For the text-containing cell, return its midpoint in (x, y) coordinate format. 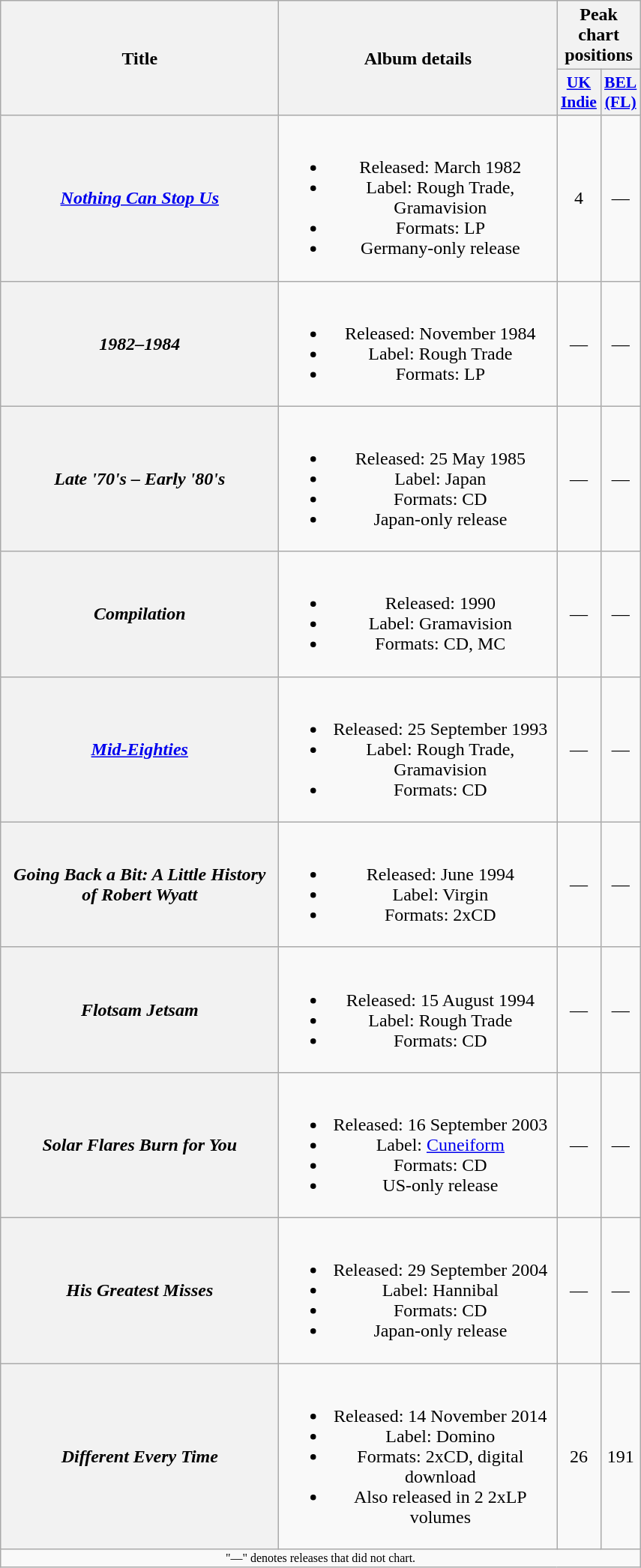
Going Back a Bit: A Little History of Robert Wyatt (139, 884)
"—" denotes releases that did not chart. (321, 1558)
Flotsam Jetsam (139, 1010)
Released: 25 September 1993Label: Rough Trade, GramavisionFormats: CD (418, 749)
Released: 25 May 1985Label: JapanFormats: CDJapan-only release (418, 479)
Released: March 1982Label: Rough Trade, GramavisionFormats: LPGermany-only release (418, 198)
Compilation (139, 614)
Late '70's – Early '80's (139, 479)
Solar Flares Burn for You (139, 1145)
Different Every Time (139, 1456)
Released: 14 November 2014Label: DominoFormats: 2xCD, digital downloadAlso released in 2 2xLP volumes (418, 1456)
His Greatest Misses (139, 1290)
Peak chart positions (598, 35)
26 (579, 1456)
Released: 29 September 2004Label: HannibalFormats: CDJapan-only release (418, 1290)
Mid-Eighties (139, 749)
Released: 16 September 2003Label: CuneiformFormats: CDUS-only release (418, 1145)
Nothing Can Stop Us (139, 198)
191 (621, 1456)
Released: June 1994Label: VirginFormats: 2xCD (418, 884)
Released: 15 August 1994Label: Rough TradeFormats: CD (418, 1010)
1982–1984 (139, 343)
4 (579, 198)
Album details (418, 58)
Released: 1990Label: GramavisionFormats: CD, MC (418, 614)
Title (139, 58)
BEL(FL) (621, 93)
Released: November 1984Label: Rough TradeFormats: LP (418, 343)
UKIndie (579, 93)
